Pinpoint the cell where the given text exists, returning its (X, Y) midpoint coordinate. 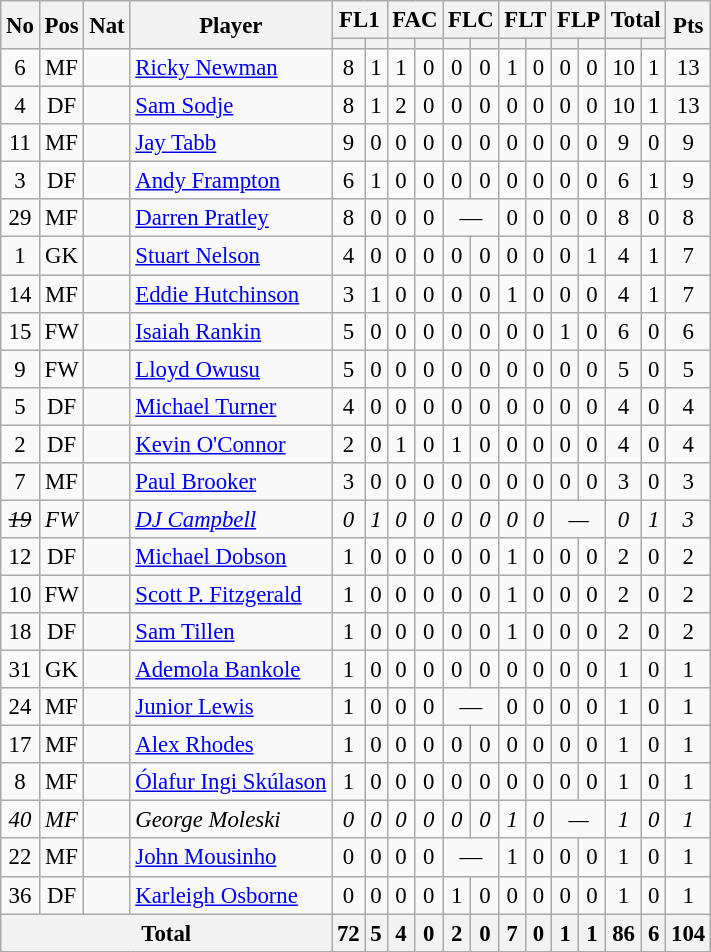
18 (20, 632)
Stuart Nelson (231, 256)
12 (20, 557)
29 (20, 219)
72 (348, 933)
40 (20, 820)
Scott P. Fitzgerald (231, 594)
DJ Campbell (231, 519)
Pos (62, 25)
Player (231, 25)
FLC (471, 20)
22 (20, 858)
19 (20, 519)
Jay Tabb (231, 143)
14 (20, 294)
Michael Turner (231, 406)
Isaiah Rankin (231, 331)
11 (20, 143)
Ricky Newman (231, 68)
Lloyd Owusu (231, 369)
104 (688, 933)
Pts (688, 25)
Karleigh Osborne (231, 895)
John Mousinho (231, 858)
Sam Tillen (231, 632)
Andy Frampton (231, 181)
FLP (579, 20)
Nat (107, 25)
Eddie Hutchinson (231, 294)
Junior Lewis (231, 707)
Michael Dobson (231, 557)
Paul Brooker (231, 482)
George Moleski (231, 820)
FLT (526, 20)
Darren Pratley (231, 219)
17 (20, 745)
86 (623, 933)
36 (20, 895)
Ólafur Ingi Skúlason (231, 782)
No (20, 25)
15 (20, 331)
31 (20, 670)
Ademola Bankole (231, 670)
24 (20, 707)
FL1 (360, 20)
Sam Sodje (231, 106)
Alex Rhodes (231, 745)
Kevin O'Connor (231, 444)
FAC (415, 20)
